Provide the [X, Y] coordinate of the cell's center where the given text is located.  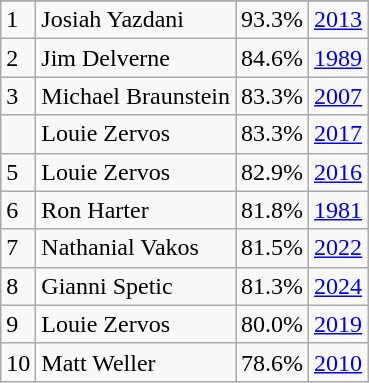
1981 [338, 210]
6 [18, 210]
2010 [338, 362]
Michael Braunstein [136, 96]
2013 [338, 20]
78.6% [272, 362]
2007 [338, 96]
2 [18, 58]
2019 [338, 324]
93.3% [272, 20]
2022 [338, 248]
Josiah Yazdani [136, 20]
3 [18, 96]
Ron Harter [136, 210]
80.0% [272, 324]
82.9% [272, 172]
9 [18, 324]
2016 [338, 172]
1989 [338, 58]
Nathanial Vakos [136, 248]
Matt Weller [136, 362]
84.6% [272, 58]
7 [18, 248]
81.5% [272, 248]
2017 [338, 134]
5 [18, 172]
81.3% [272, 286]
10 [18, 362]
2024 [338, 286]
Jim Delverne [136, 58]
1 [18, 20]
8 [18, 286]
Gianni Spetic [136, 286]
81.8% [272, 210]
